From the cell containing the given text, extract its center point as (x, y) coordinate. 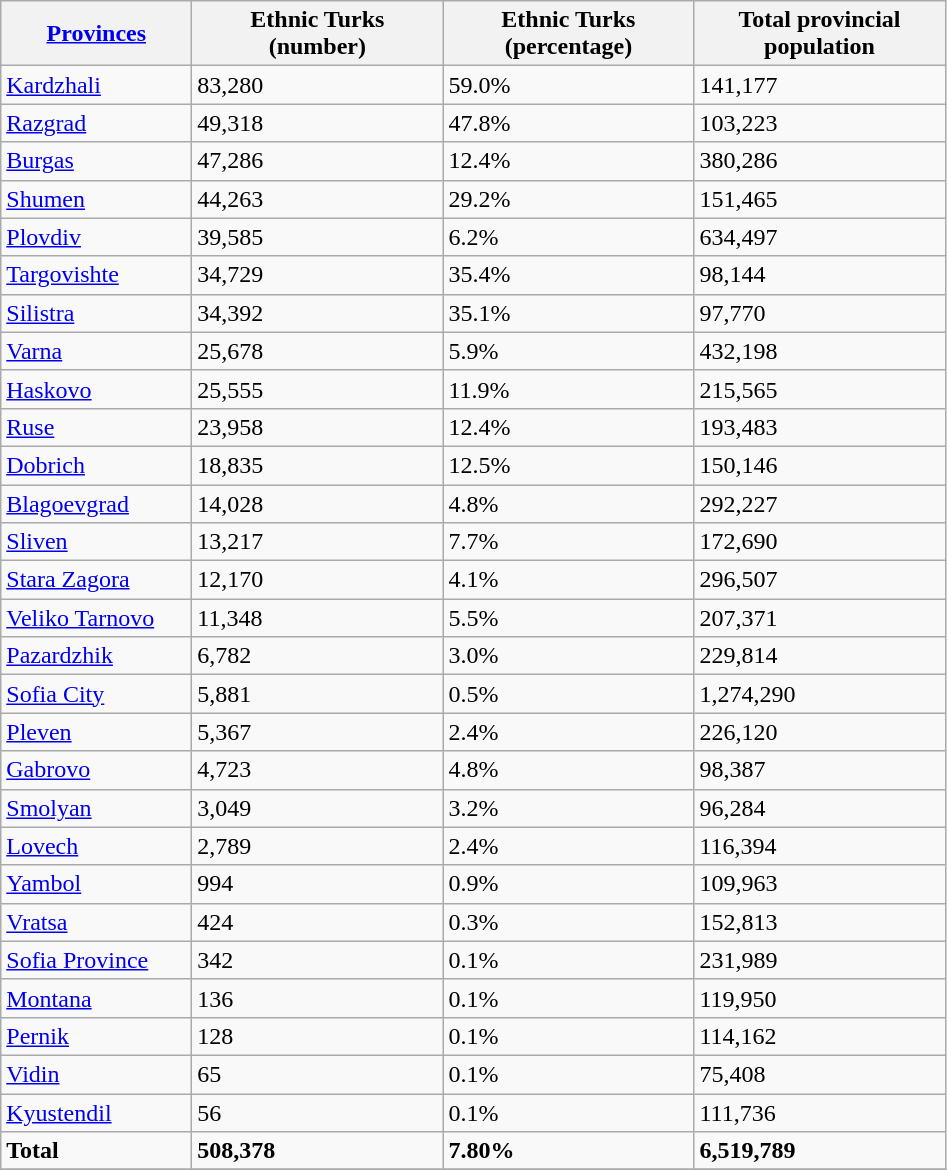
4.1% (568, 580)
0.9% (568, 884)
97,770 (820, 313)
141,177 (820, 85)
150,146 (820, 465)
5,367 (318, 732)
4,723 (318, 770)
12,170 (318, 580)
Yambol (96, 884)
Dobrich (96, 465)
6,782 (318, 656)
111,736 (820, 1113)
994 (318, 884)
380,286 (820, 161)
Sofia City (96, 694)
5.5% (568, 618)
128 (318, 1036)
5.9% (568, 351)
292,227 (820, 503)
25,678 (318, 351)
Plovdiv (96, 237)
508,378 (318, 1151)
Gabrovo (96, 770)
109,963 (820, 884)
13,217 (318, 542)
152,813 (820, 922)
14,028 (318, 503)
103,223 (820, 123)
Targovishte (96, 275)
119,950 (820, 998)
231,989 (820, 960)
35.1% (568, 313)
Total provincial population (820, 34)
98,387 (820, 770)
Sliven (96, 542)
39,585 (318, 237)
Razgrad (96, 123)
Ethnic Turks(number) (318, 34)
116,394 (820, 846)
Veliko Tarnovo (96, 618)
Total (96, 1151)
47,286 (318, 161)
1,274,290 (820, 694)
Provinces (96, 34)
Montana (96, 998)
6.2% (568, 237)
Blagoevgrad (96, 503)
3.2% (568, 808)
7.80% (568, 1151)
Sofia Province (96, 960)
0.5% (568, 694)
3.0% (568, 656)
229,814 (820, 656)
432,198 (820, 351)
151,465 (820, 199)
424 (318, 922)
11.9% (568, 389)
Pernik (96, 1036)
96,284 (820, 808)
Shumen (96, 199)
59.0% (568, 85)
Kardzhali (96, 85)
35.4% (568, 275)
226,120 (820, 732)
2,789 (318, 846)
Ruse (96, 427)
Varna (96, 351)
342 (318, 960)
114,162 (820, 1036)
Vratsa (96, 922)
34,729 (318, 275)
25,555 (318, 389)
65 (318, 1074)
Silistra (96, 313)
Pazardzhik (96, 656)
296,507 (820, 580)
172,690 (820, 542)
5,881 (318, 694)
215,565 (820, 389)
Smolyan (96, 808)
49,318 (318, 123)
0.3% (568, 922)
Kyustendil (96, 1113)
11,348 (318, 618)
23,958 (318, 427)
207,371 (820, 618)
Ethnic Turks(percentage) (568, 34)
193,483 (820, 427)
Lovech (96, 846)
7.7% (568, 542)
Vidin (96, 1074)
83,280 (318, 85)
75,408 (820, 1074)
12.5% (568, 465)
18,835 (318, 465)
Pleven (96, 732)
47.8% (568, 123)
6,519,789 (820, 1151)
Stara Zagora (96, 580)
29.2% (568, 199)
56 (318, 1113)
44,263 (318, 199)
136 (318, 998)
34,392 (318, 313)
Haskovo (96, 389)
634,497 (820, 237)
98,144 (820, 275)
3,049 (318, 808)
Burgas (96, 161)
